Find where the given text appears and provide that cell's center as [X, Y] coordinate. 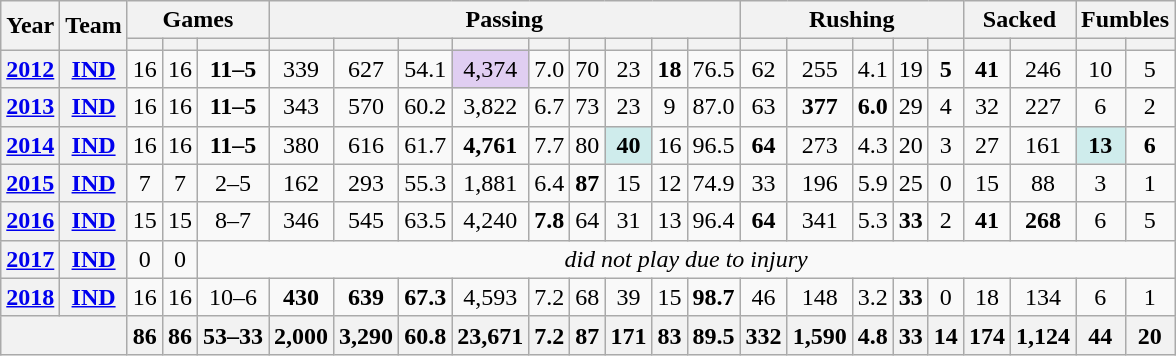
4,374 [490, 69]
148 [820, 297]
67.3 [426, 297]
Fumbles [1126, 20]
1,590 [820, 335]
5.3 [872, 221]
196 [820, 183]
62 [764, 69]
7.0 [550, 69]
3,290 [366, 335]
339 [302, 69]
63.5 [426, 221]
73 [588, 107]
31 [628, 221]
4,240 [490, 221]
76.5 [714, 69]
4.8 [872, 335]
40 [628, 145]
32 [986, 107]
61.7 [426, 145]
54.1 [426, 69]
570 [366, 107]
341 [820, 221]
80 [588, 145]
60.2 [426, 107]
380 [302, 145]
6.4 [550, 183]
70 [588, 69]
74.9 [714, 183]
227 [1042, 107]
246 [1042, 69]
268 [1042, 221]
27 [986, 145]
10 [1101, 69]
19 [910, 69]
616 [366, 145]
96.5 [714, 145]
162 [302, 183]
2,000 [302, 335]
2014 [30, 145]
2018 [30, 297]
98.7 [714, 297]
2016 [30, 221]
Rushing [852, 20]
174 [986, 335]
7.8 [550, 221]
Team [94, 26]
60.8 [426, 335]
161 [1042, 145]
46 [764, 297]
2013 [30, 107]
430 [302, 297]
4 [946, 107]
255 [820, 69]
Games [198, 20]
4.1 [872, 69]
2017 [30, 259]
7.7 [550, 145]
44 [1101, 335]
346 [302, 221]
63 [764, 107]
3,822 [490, 107]
12 [670, 183]
did not play due to injury [686, 259]
87.0 [714, 107]
83 [670, 335]
4,761 [490, 145]
332 [764, 335]
171 [628, 335]
68 [588, 297]
3.2 [872, 297]
55.3 [426, 183]
2012 [30, 69]
88 [1042, 183]
39 [628, 297]
23,671 [490, 335]
96.4 [714, 221]
343 [302, 107]
53–33 [232, 335]
2–5 [232, 183]
377 [820, 107]
5.9 [872, 183]
Year [30, 26]
10–6 [232, 297]
4.3 [872, 145]
14 [946, 335]
2015 [30, 183]
545 [366, 221]
Passing [505, 20]
293 [366, 183]
Sacked [1019, 20]
89.5 [714, 335]
639 [366, 297]
9 [670, 107]
4,593 [490, 297]
6.0 [872, 107]
1,881 [490, 183]
273 [820, 145]
134 [1042, 297]
25 [910, 183]
29 [910, 107]
6.7 [550, 107]
627 [366, 69]
1,124 [1042, 335]
8–7 [232, 221]
